Determine the (X, Y) coordinate at the center of the cell enclosing the given text.  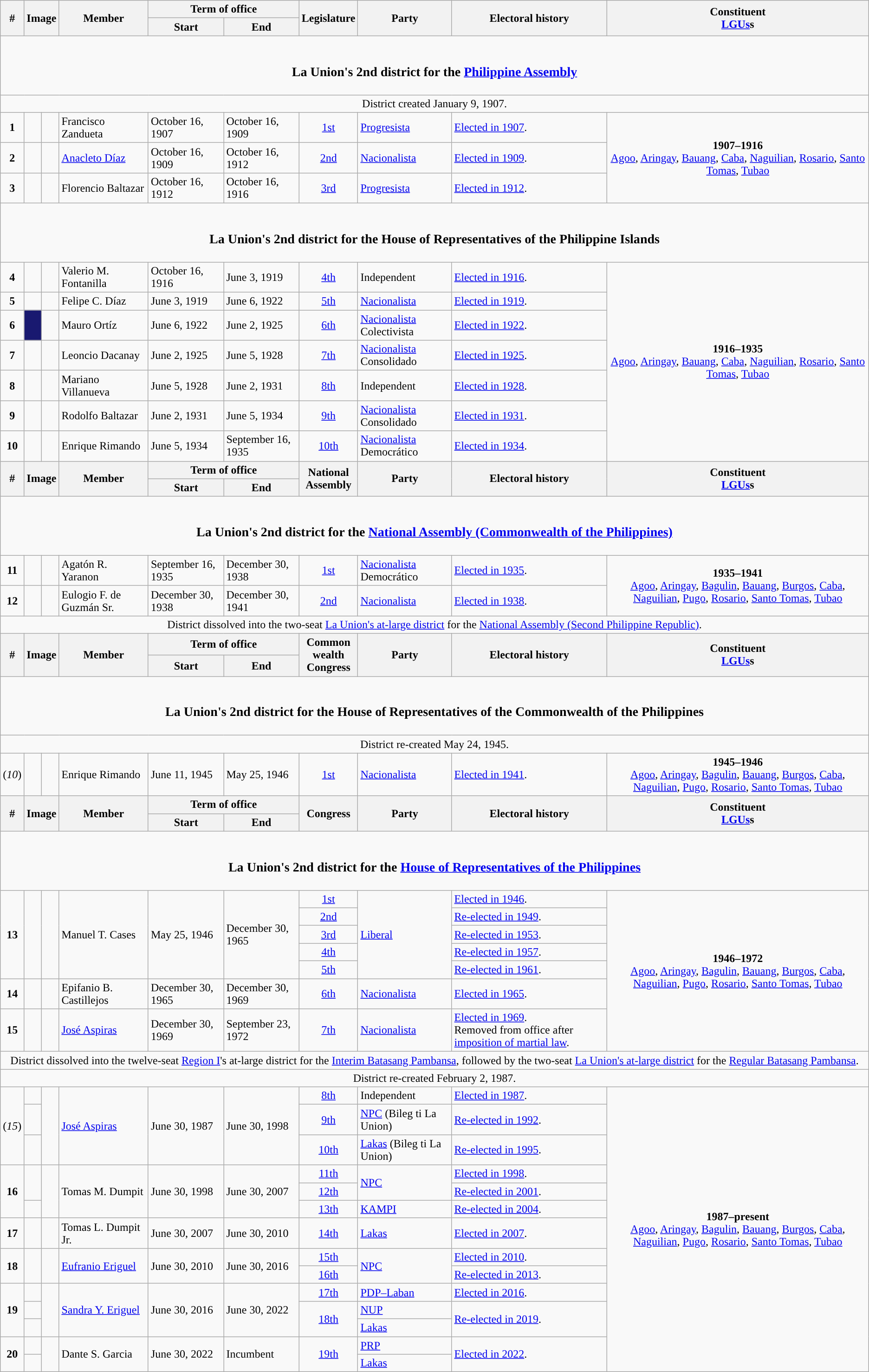
Valerio M. Fontanilla (104, 278)
Elected in 1928. (529, 385)
Elected in 1935. (529, 570)
9 (12, 416)
Elected in 2016. (529, 1292)
NPC (Bileg ti La Union) (405, 1120)
16th (329, 1274)
20 (12, 1354)
Elected in 2022. (529, 1354)
11 (12, 570)
PRP (405, 1346)
NationalAssembly (329, 479)
September 23, 1972 (261, 1030)
Re-elected in 1957. (529, 952)
Re-elected in 1961. (529, 970)
District re-created February 2, 1987. (434, 1078)
Elected in 1969.Removed from office after imposition of martial law. (529, 1030)
13 (12, 934)
La Union's 2nd district for the Philippine Assembly (434, 65)
17 (12, 1233)
Eulogio F. de Guzmán Sr. (104, 601)
Elected in 1925. (529, 356)
District re-created May 24, 1945. (434, 744)
Legislature (329, 18)
Mariano Villanueva (104, 385)
14th (329, 1233)
District dissolved into the two-seat La Union's at-large district for the National Assembly (Second Philippine Republic). (434, 624)
Elected in 1987. (529, 1096)
15th (329, 1257)
Re-elected in 1953. (529, 934)
Re-elected in 2013. (529, 1274)
Elected in 1998. (529, 1174)
18th (329, 1319)
Tomas M. Dumpit (104, 1191)
Tomas L. Dumpit Jr. (104, 1233)
Elected in 2010. (529, 1257)
District created January 9, 1907. (434, 104)
Elected in 1919. (529, 301)
Lakas (Bileg ti La Union) (405, 1150)
Incumbent (261, 1354)
Elected in 1931. (529, 416)
15 (12, 1030)
Epifanio B. Castillejos (104, 994)
1916–1935Agoo, Aringay, Bauang, Caba, Naguilian, Rosario, Santo Tomas, Tubao (738, 362)
1 (12, 127)
(10) (12, 774)
La Union's 2nd district for the National Assembly (Commonwealth of the Philippines) (434, 526)
Felipe C. Díaz (104, 301)
10 (12, 446)
13th (329, 1209)
Leoncio Dacanay (104, 356)
Re-elected in 2004. (529, 1209)
Elected in 1907. (529, 127)
1907–1916Agoo, Aringay, Bauang, Caba, Naguilian, Rosario, Santo Tomas, Tubao (738, 158)
Elected in 1916. (529, 278)
8 (12, 385)
19th (329, 1354)
CommonwealthCongress (329, 655)
June 30, 1987 (186, 1126)
6 (12, 325)
3 (12, 188)
La Union's 2nd district for the House of Representatives of the Commonwealth of the Philippines (434, 706)
12 (12, 601)
Mauro Ortíz (104, 325)
Sandra Y. Eriguel (104, 1310)
Re-elected in 1995. (529, 1150)
Anacleto Díaz (104, 158)
Rodolfo Baltazar (104, 416)
19 (12, 1310)
December 30, 1941 (261, 601)
June 11, 1945 (186, 774)
Elected in 1922. (529, 325)
Manuel T. Cases (104, 934)
12th (329, 1191)
Elected in 1912. (529, 188)
NUP (405, 1310)
17th (329, 1292)
NacionalistaColectivista (405, 325)
Elected in 1909. (529, 158)
KAMPI (405, 1209)
2 (12, 158)
18 (12, 1266)
La Union's 2nd district for the House of Representatives of the Philippine Islands (434, 232)
Re-elected in 1992. (529, 1120)
La Union's 2nd district for the House of Representatives of the Philippines (434, 861)
Florencio Baltazar (104, 188)
16 (12, 1191)
Elected in 1938. (529, 601)
Re-elected in 1949. (529, 917)
Elected in 1946. (529, 899)
(15) (12, 1126)
14 (12, 994)
Francisco Zandueta (104, 127)
Dante S. Garcia (104, 1354)
Liberal (405, 934)
Re-elected in 2001. (529, 1191)
Congress (329, 813)
Elected in 1941. (529, 774)
October 16, 1907 (186, 127)
Elected in 2007. (529, 1233)
1946–1972Agoo, Aringay, Bagulin, Bauang, Burgos, Caba, Naguilian, Pugo, Rosario, Santo Tomas, Tubao (738, 970)
7 (12, 356)
1945–1946Agoo, Aringay, Bagulin, Bauang, Burgos, Caba, Naguilian, Pugo, Rosario, Santo Tomas, Tubao (738, 774)
Agatón R. Yaranon (104, 570)
Re-elected in 2019. (529, 1319)
1935–1941Agoo, Aringay, Bagulin, Bauang, Burgos, Caba, Naguilian, Pugo, Rosario, Santo Tomas, Tubao (738, 585)
1987–presentAgoo, Aringay, Bagulin, Bauang, Burgos, Caba, Naguilian, Pugo, Rosario, Santo Tomas, Tubao (738, 1229)
Elected in 1965. (529, 994)
11th (329, 1174)
Elected in 1934. (529, 446)
4 (12, 278)
PDP–Laban (405, 1292)
Eufranio Eriguel (104, 1266)
5 (12, 301)
